From the cell containing the given text, extract its center point as (X, Y) coordinate. 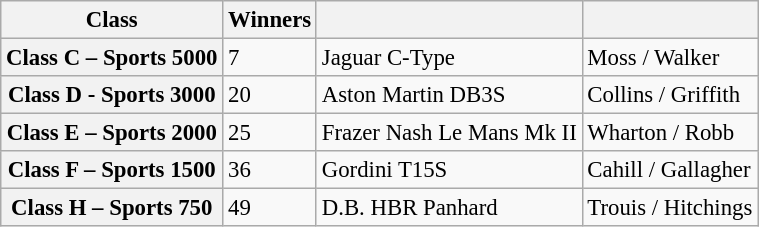
Collins / Griffith (670, 95)
20 (270, 95)
Class (112, 20)
Class E – Sports 2000 (112, 133)
Class D - Sports 3000 (112, 95)
Trouis / Hitchings (670, 208)
25 (270, 133)
Class H – Sports 750 (112, 208)
Aston Martin DB3S (449, 95)
Winners (270, 20)
Wharton / Robb (670, 133)
Gordini T15S (449, 170)
Frazer Nash Le Mans Mk II (449, 133)
49 (270, 208)
Class F – Sports 1500 (112, 170)
D.B. HBR Panhard (449, 208)
Moss / Walker (670, 58)
Cahill / Gallagher (670, 170)
Class C – Sports 5000 (112, 58)
7 (270, 58)
Jaguar C-Type (449, 58)
36 (270, 170)
